Find where the given text appears and provide that cell's center as (x, y) coordinate. 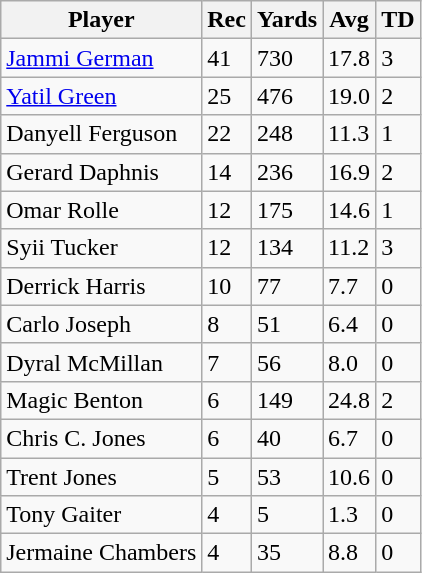
Chris C. Jones (102, 438)
51 (286, 324)
17.8 (350, 58)
8.0 (350, 362)
22 (227, 134)
Trent Jones (102, 477)
11.3 (350, 134)
Gerard Daphnis (102, 172)
Carlo Joseph (102, 324)
8.8 (350, 553)
14.6 (350, 210)
14 (227, 172)
Tony Gaiter (102, 515)
Jermaine Chambers (102, 553)
Rec (227, 20)
25 (227, 96)
1.3 (350, 515)
53 (286, 477)
7.7 (350, 286)
TD (398, 20)
Yatil Green (102, 96)
77 (286, 286)
Danyell Ferguson (102, 134)
Dyral McMillan (102, 362)
Syii Tucker (102, 248)
24.8 (350, 400)
730 (286, 58)
19.0 (350, 96)
8 (227, 324)
35 (286, 553)
Avg (350, 20)
236 (286, 172)
175 (286, 210)
Derrick Harris (102, 286)
6.4 (350, 324)
41 (227, 58)
40 (286, 438)
10.6 (350, 477)
Magic Benton (102, 400)
248 (286, 134)
16.9 (350, 172)
11.2 (350, 248)
149 (286, 400)
56 (286, 362)
476 (286, 96)
Player (102, 20)
Omar Rolle (102, 210)
7 (227, 362)
134 (286, 248)
Yards (286, 20)
Jammi German (102, 58)
6.7 (350, 438)
10 (227, 286)
